For the text-containing cell, return its midpoint in [x, y] coordinate format. 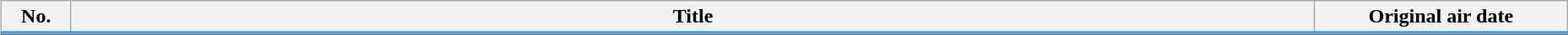
No. [35, 17]
Original air date [1441, 17]
Title [692, 17]
